Extract the [x, y] coordinate from the center of the cell holding the provided text.  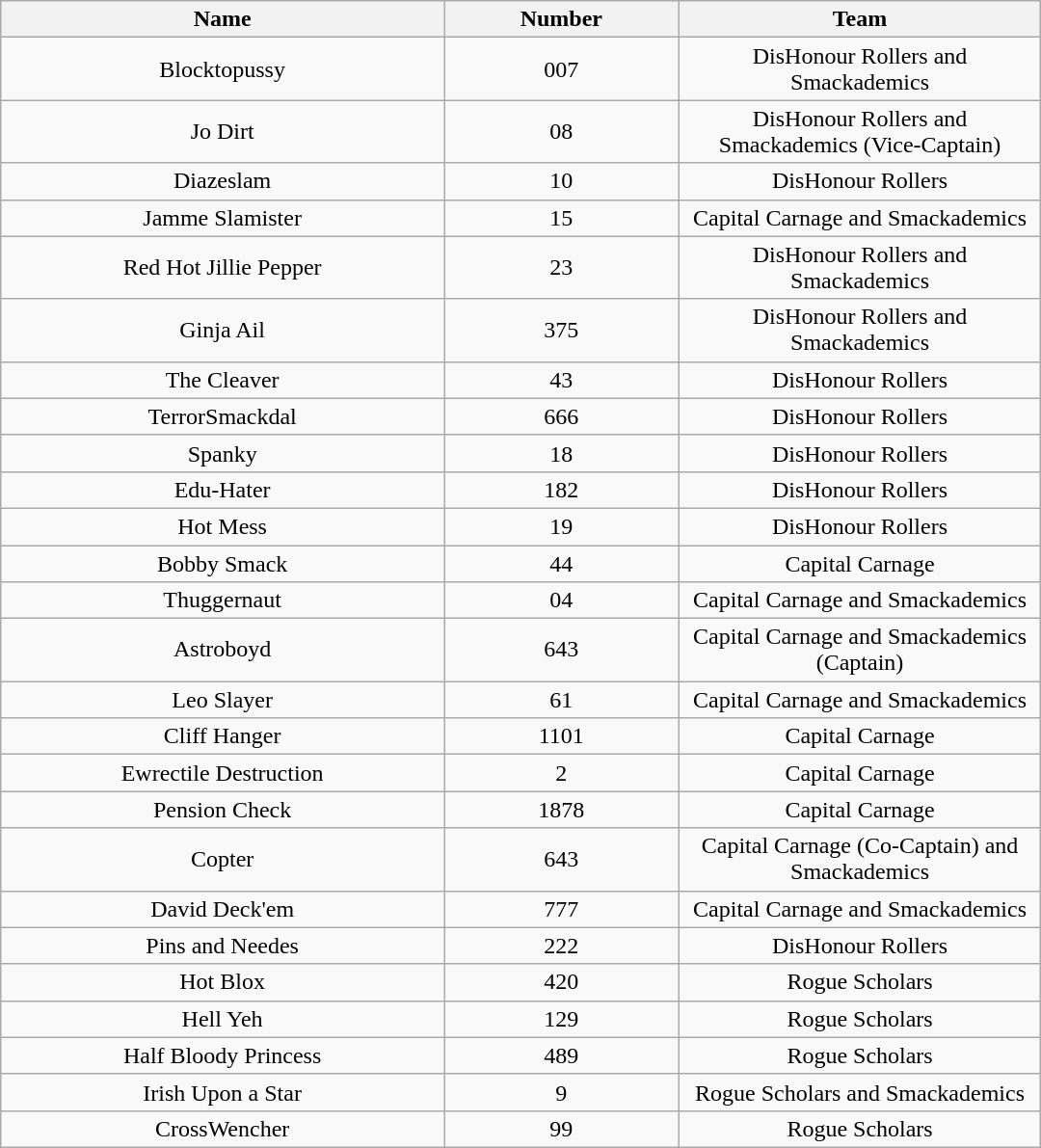
Jamme Slamister [223, 218]
2 [561, 773]
61 [561, 700]
David Deck'em [223, 909]
777 [561, 909]
15 [561, 218]
222 [561, 946]
Bobby Smack [223, 564]
Rogue Scholars and Smackademics [860, 1092]
Thuggernaut [223, 601]
Hell Yeh [223, 1019]
Ginja Ail [223, 330]
Leo Slayer [223, 700]
Name [223, 19]
9 [561, 1092]
Hot Blox [223, 982]
1101 [561, 736]
Jo Dirt [223, 131]
1878 [561, 810]
Astroboyd [223, 650]
04 [561, 601]
Half Bloody Princess [223, 1055]
Blocktopussy [223, 69]
Irish Upon a Star [223, 1092]
Copter [223, 860]
18 [561, 453]
08 [561, 131]
TerrorSmackdal [223, 416]
Pins and Needes [223, 946]
Diazeslam [223, 181]
Spanky [223, 453]
Team [860, 19]
44 [561, 564]
Number [561, 19]
489 [561, 1055]
129 [561, 1019]
43 [561, 380]
182 [561, 490]
The Cleaver [223, 380]
375 [561, 330]
Cliff Hanger [223, 736]
Hot Mess [223, 526]
Pension Check [223, 810]
Capital Carnage and Smackademics (Captain) [860, 650]
99 [561, 1129]
10 [561, 181]
CrossWencher [223, 1129]
Red Hot Jillie Pepper [223, 268]
19 [561, 526]
23 [561, 268]
666 [561, 416]
DisHonour Rollers and Smackademics (Vice-Captain) [860, 131]
Capital Carnage (Co-Captain) and Smackademics [860, 860]
Ewrectile Destruction [223, 773]
007 [561, 69]
Edu-Hater [223, 490]
420 [561, 982]
